Return the (x, y) coordinate for the center point of the cell that contains the specified text.  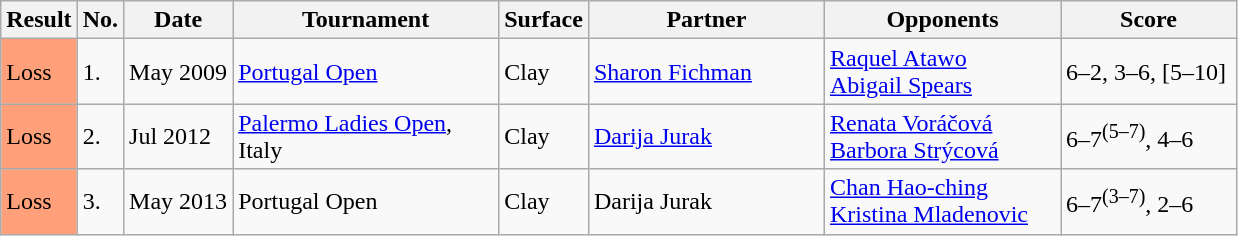
No. (100, 20)
Raquel Atawo Abigail Spears (942, 72)
6–2, 3–6, [5–10] (1149, 72)
Jul 2012 (178, 136)
Sharon Fichman (706, 72)
Renata Voráčová Barbora Strýcová (942, 136)
3. (100, 202)
1. (100, 72)
Palermo Ladies Open, Italy (366, 136)
Surface (544, 20)
Score (1149, 20)
Date (178, 20)
Opponents (942, 20)
Chan Hao-ching Kristina Mladenovic (942, 202)
2. (100, 136)
May 2009 (178, 72)
Partner (706, 20)
Result (39, 20)
6–7(3–7), 2–6 (1149, 202)
May 2013 (178, 202)
Tournament (366, 20)
6–7(5–7), 4–6 (1149, 136)
